Locate the cell with the specified text and output its (X, Y) center coordinate. 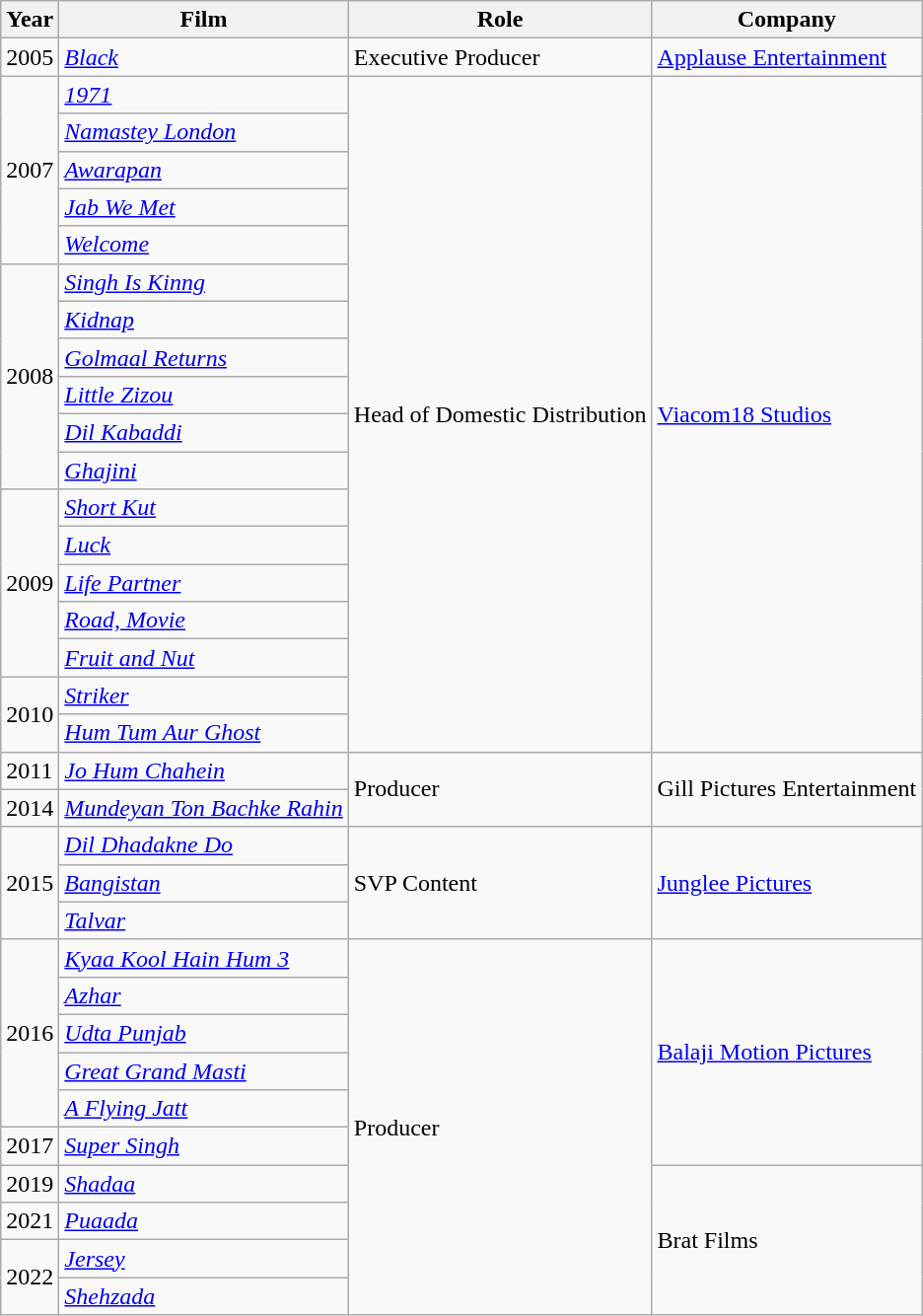
2016 (30, 1033)
Udta Punjab (203, 1033)
Executive Producer (500, 57)
Fruit and Nut (203, 658)
Junglee Pictures (787, 883)
2017 (30, 1146)
Namastey London (203, 132)
Hum Tum Aur Ghost (203, 733)
2007 (30, 170)
Road, Movie (203, 621)
Year (30, 20)
Brat Films (787, 1240)
Kyaa Kool Hain Hum 3 (203, 958)
2005 (30, 57)
Applause Entertainment (787, 57)
2011 (30, 770)
Shehzada (203, 1296)
Super Singh (203, 1146)
Talvar (203, 920)
2009 (30, 583)
Life Partner (203, 583)
Mundeyan Ton Bachke Rahin (203, 808)
Jab We Met (203, 207)
Singh Is Kinng (203, 282)
2014 (30, 808)
Awarapan (203, 170)
2010 (30, 714)
Puaada (203, 1221)
Azhar (203, 995)
Balaji Motion Pictures (787, 1052)
Great Grand Masti (203, 1070)
Bangistan (203, 883)
Head of Domestic Distribution (500, 414)
Welcome (203, 245)
Little Zizou (203, 395)
2015 (30, 883)
Film (203, 20)
A Flying Jatt (203, 1109)
Company (787, 20)
2008 (30, 376)
Striker (203, 695)
Dil Dhadakne Do (203, 845)
SVP Content (500, 883)
Shadaa (203, 1184)
Ghajini (203, 471)
Jersey (203, 1259)
2019 (30, 1184)
2022 (30, 1278)
Role (500, 20)
Jo Hum Chahein (203, 770)
Gill Pictures Entertainment (787, 789)
2021 (30, 1221)
Black (203, 57)
Golmaal Returns (203, 357)
Dil Kabaddi (203, 432)
1971 (203, 95)
Luck (203, 546)
Kidnap (203, 320)
Short Kut (203, 508)
Viacom18 Studios (787, 414)
